Extract the [X, Y] coordinate from the center of the cell holding the provided text.  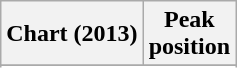
Chart (2013) [72, 34]
Peakposition [189, 34]
